Identify which cell holds the provided text, then report its [x, y] central coordinate. 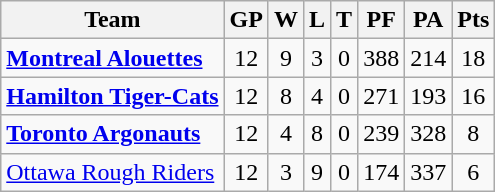
Toronto Argonauts [112, 134]
GP [246, 20]
Hamilton Tiger-Cats [112, 96]
214 [428, 58]
W [286, 20]
Montreal Alouettes [112, 58]
271 [382, 96]
6 [474, 172]
174 [382, 172]
337 [428, 172]
18 [474, 58]
239 [382, 134]
16 [474, 96]
193 [428, 96]
388 [382, 58]
L [316, 20]
PA [428, 20]
Pts [474, 20]
Ottawa Rough Riders [112, 172]
Team [112, 20]
328 [428, 134]
PF [382, 20]
T [344, 20]
